Pinpoint the cell where the given text exists, returning its [x, y] midpoint coordinate. 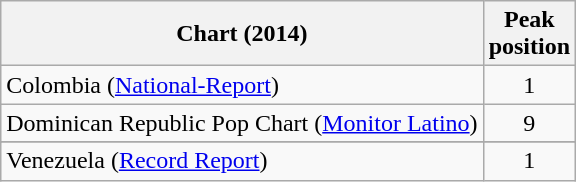
Colombia (National-Report) [242, 85]
Venezuela (Record Report) [242, 161]
Dominican Republic Pop Chart (Monitor Latino) [242, 123]
Peakposition [529, 34]
Chart (2014) [242, 34]
9 [529, 123]
